Scan for the cell matching the given text and deliver its [x, y] coordinate at center. 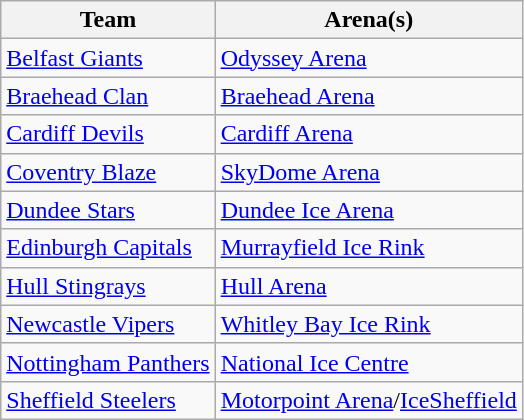
Whitley Bay Ice Rink [368, 324]
Belfast Giants [108, 58]
Edinburgh Capitals [108, 248]
Dundee Ice Arena [368, 210]
Team [108, 20]
Newcastle Vipers [108, 324]
Murrayfield Ice Rink [368, 248]
Cardiff Devils [108, 134]
Cardiff Arena [368, 134]
Odyssey Arena [368, 58]
Arena(s) [368, 20]
National Ice Centre [368, 362]
Braehead Clan [108, 96]
Braehead Arena [368, 96]
Dundee Stars [108, 210]
SkyDome Arena [368, 172]
Motorpoint Arena/IceSheffield [368, 400]
Sheffield Steelers [108, 400]
Hull Arena [368, 286]
Hull Stingrays [108, 286]
Nottingham Panthers [108, 362]
Coventry Blaze [108, 172]
